From the cell containing the given text, extract its center point as [X, Y] coordinate. 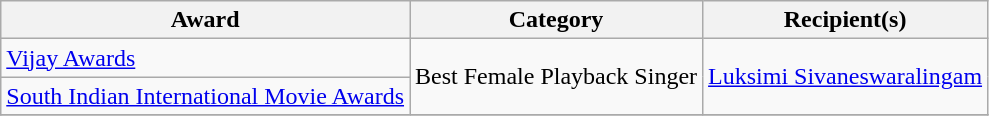
South Indian International Movie Awards [206, 96]
Award [206, 20]
Category [556, 20]
Recipient(s) [846, 20]
Best Female Playback Singer [556, 77]
Vijay Awards [206, 58]
Luksimi Sivaneswaralingam [846, 77]
